Return [X, Y] of the center of cell containing provided text 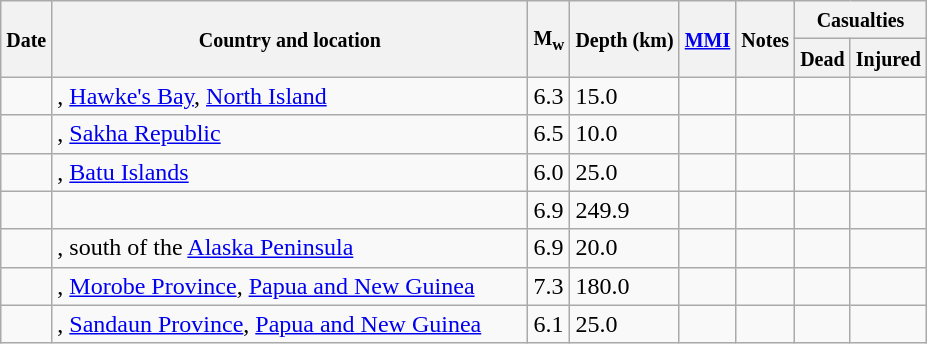
249.9 [624, 210]
6.1 [549, 324]
6.3 [549, 96]
Depth (km) [624, 39]
Country and location [290, 39]
10.0 [624, 134]
Mw [549, 39]
, Batu Islands [290, 172]
, Morobe Province, Papua and New Guinea [290, 286]
6.0 [549, 172]
, Hawke's Bay, North Island [290, 96]
Dead [823, 58]
6.5 [549, 134]
Casualties [861, 20]
7.3 [549, 286]
MMI [708, 39]
Date [26, 39]
, Sakha Republic [290, 134]
20.0 [624, 248]
, Sandaun Province, Papua and New Guinea [290, 324]
15.0 [624, 96]
Injured [888, 58]
Notes [766, 39]
, south of the Alaska Peninsula [290, 248]
180.0 [624, 286]
